Extract the [x, y] coordinate from the center of the cell holding the provided text.  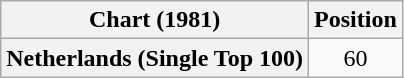
60 [356, 58]
Position [356, 20]
Netherlands (Single Top 100) [155, 58]
Chart (1981) [155, 20]
